Detect which cell encompasses the target text, then output its [x, y] center coordinate. 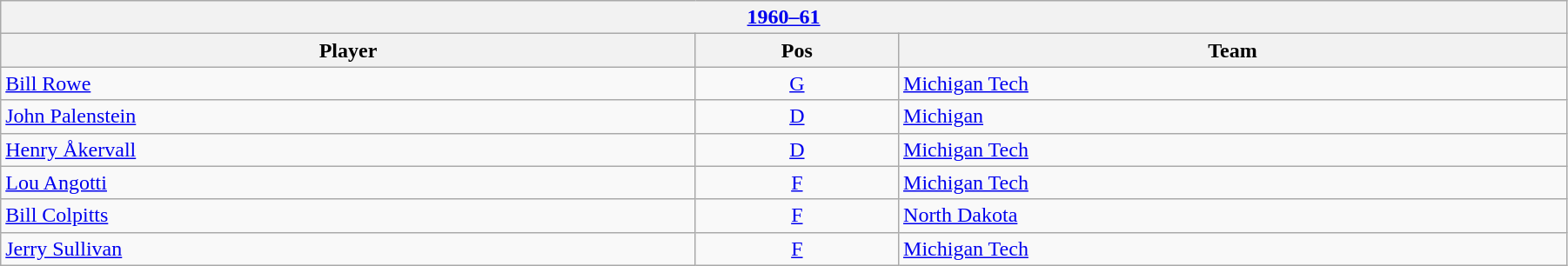
John Palenstein [348, 116]
Bill Rowe [348, 83]
Team [1233, 50]
Jerry Sullivan [348, 249]
Michigan [1233, 116]
Player [348, 50]
G [797, 83]
Bill Colpitts [348, 216]
Henry Åkervall [348, 150]
Lou Angotti [348, 183]
North Dakota [1233, 216]
1960–61 [784, 17]
Pos [797, 50]
